Identify which cell holds the provided text, then report its (X, Y) central coordinate. 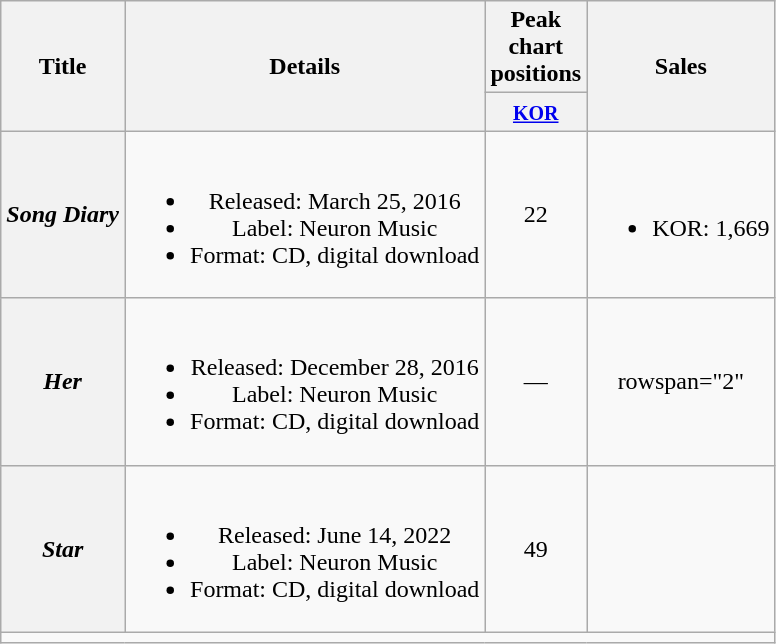
rowspan="2" (681, 382)
Song Diary (63, 214)
KOR (536, 112)
Sales (681, 66)
Star (63, 548)
Released: December 28, 2016Label: Neuron MusicFormat: CD, digital download (304, 382)
Peakchartpositions (536, 47)
Details (304, 66)
Title (63, 66)
22 (536, 214)
Released: March 25, 2016Label: Neuron MusicFormat: CD, digital download (304, 214)
KOR: 1,669 (681, 214)
Released: June 14, 2022Label: Neuron MusicFormat: CD, digital download (304, 548)
— (536, 382)
49 (536, 548)
Her (63, 382)
